Return the (X, Y) coordinate for the center point of the cell that contains the specified text.  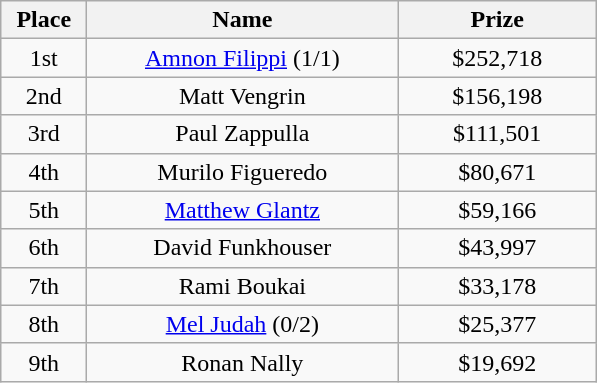
Name (242, 20)
$111,501 (498, 134)
Mel Judah (0/2) (242, 324)
$19,692 (498, 362)
$252,718 (498, 58)
$80,671 (498, 172)
David Funkhouser (242, 248)
Matt Vengrin (242, 96)
Paul Zappulla (242, 134)
Prize (498, 20)
7th (44, 286)
2nd (44, 96)
$25,377 (498, 324)
8th (44, 324)
$59,166 (498, 210)
Matthew Glantz (242, 210)
Ronan Nally (242, 362)
6th (44, 248)
3rd (44, 134)
9th (44, 362)
Rami Boukai (242, 286)
1st (44, 58)
4th (44, 172)
$43,997 (498, 248)
Murilo Figueredo (242, 172)
5th (44, 210)
Place (44, 20)
$33,178 (498, 286)
Amnon Filippi (1/1) (242, 58)
$156,198 (498, 96)
